For the text-containing cell, return its midpoint in (x, y) coordinate format. 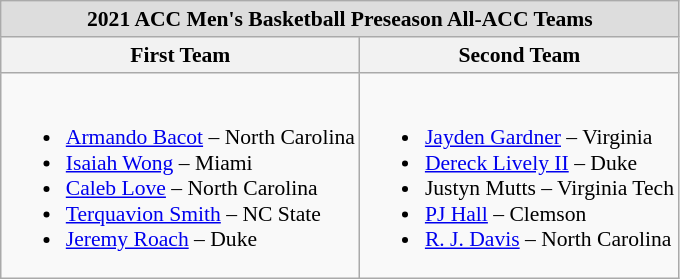
Armando Bacot – North CarolinaIsaiah Wong – MiamiCaleb Love – North CarolinaTerquavion Smith – NC StateJeremy Roach – Duke (180, 175)
First Team (180, 55)
2021 ACC Men's Basketball Preseason All-ACC Teams (340, 19)
Second Team (520, 55)
Jayden Gardner – VirginiaDereck Lively II – DukeJustyn Mutts – Virginia TechPJ Hall – ClemsonR. J. Davis – North Carolina (520, 175)
